Pinpoint the cell where the given text exists, returning its (x, y) midpoint coordinate. 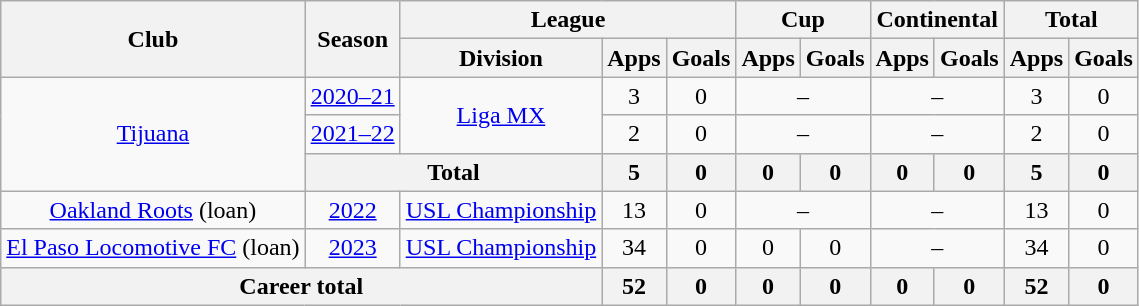
Division (501, 58)
2022 (352, 210)
2020–21 (352, 96)
Club (153, 39)
Cup (803, 20)
2023 (352, 248)
Season (352, 39)
El Paso Locomotive FC (loan) (153, 248)
Tijuana (153, 134)
Liga MX (501, 115)
Career total (302, 286)
Oakland Roots (loan) (153, 210)
Continental (937, 20)
2021–22 (352, 134)
League (568, 20)
